Return the (x, y) coordinate for the center point of the cell that contains the specified text.  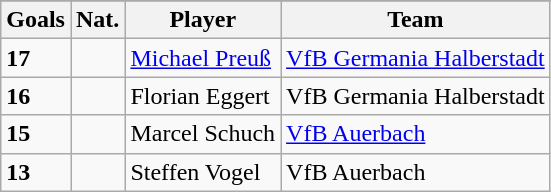
Michael Preuß (203, 58)
Steffen Vogel (203, 172)
Nat. (97, 20)
13 (36, 172)
Player (203, 20)
Goals (36, 20)
Florian Eggert (203, 96)
15 (36, 134)
17 (36, 58)
Team (416, 20)
Marcel Schuch (203, 134)
16 (36, 96)
